From the cell containing the given text, extract its center point as (x, y) coordinate. 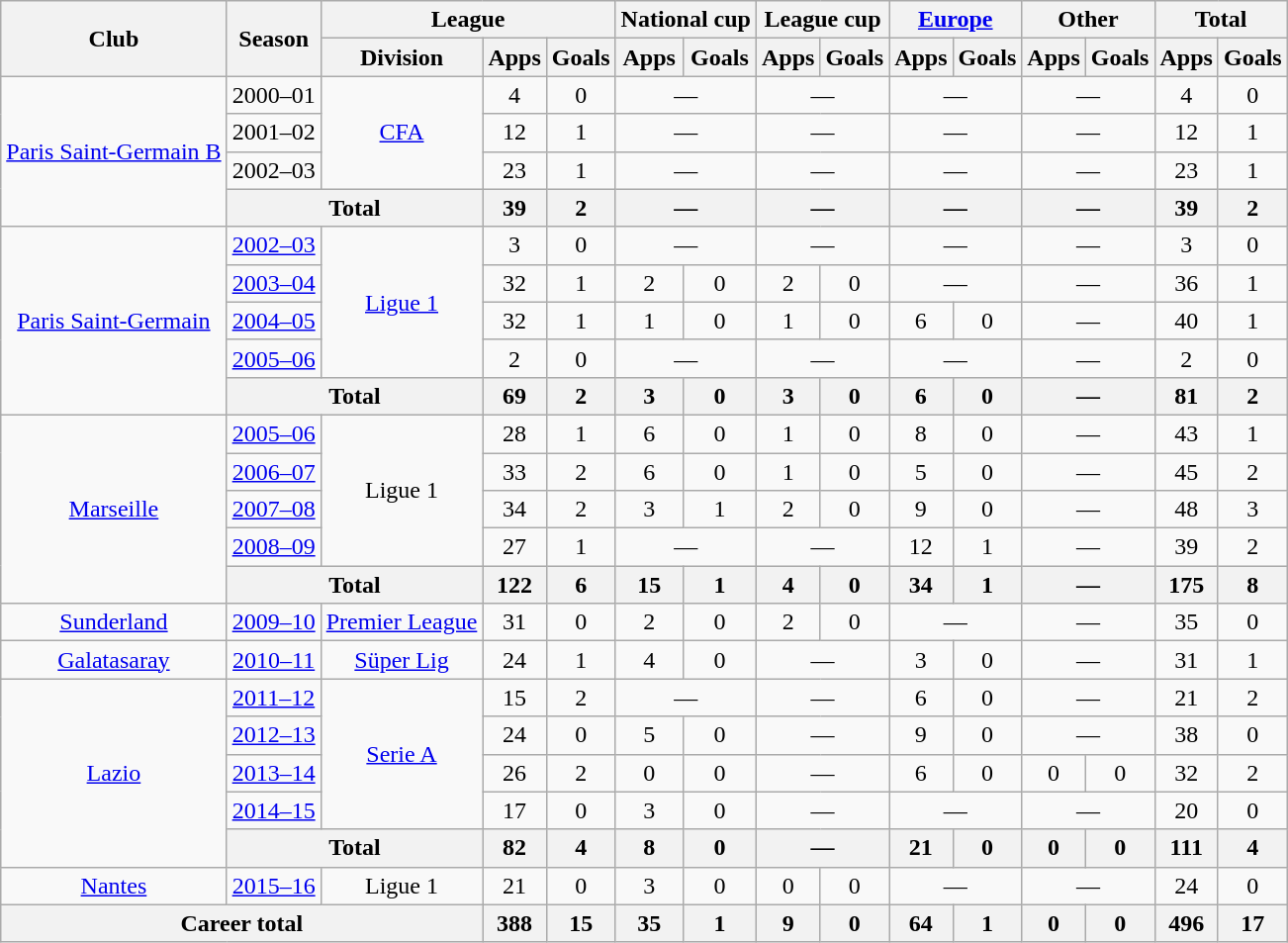
69 (514, 396)
Division (402, 57)
2001–02 (273, 133)
Career total (241, 923)
2003–04 (273, 283)
2013–14 (273, 773)
496 (1186, 923)
2010–11 (273, 660)
Paris Saint-Germain B (114, 151)
28 (514, 433)
38 (1186, 735)
48 (1186, 510)
Club (114, 39)
Lazio (114, 773)
Other (1088, 20)
33 (514, 472)
82 (514, 848)
81 (1186, 396)
2007–08 (273, 510)
Marseille (114, 509)
175 (1186, 585)
2012–13 (273, 735)
26 (514, 773)
League cup (822, 20)
36 (1186, 283)
Nantes (114, 886)
National cup (686, 20)
388 (514, 923)
Paris Saint-Germain (114, 321)
122 (514, 585)
CFA (402, 133)
Season (273, 39)
Süper Lig (402, 660)
111 (1186, 848)
2011–12 (273, 698)
2000–01 (273, 95)
Europe (956, 20)
2014–15 (273, 810)
45 (1186, 472)
Serie A (402, 754)
27 (514, 547)
2015–16 (273, 886)
League (468, 20)
2009–10 (273, 622)
Galatasaray (114, 660)
Sunderland (114, 622)
43 (1186, 433)
64 (921, 923)
2004–05 (273, 321)
20 (1186, 810)
2008–09 (273, 547)
2006–07 (273, 472)
40 (1186, 321)
Premier League (402, 622)
